Return [x, y] of the center of cell containing provided text 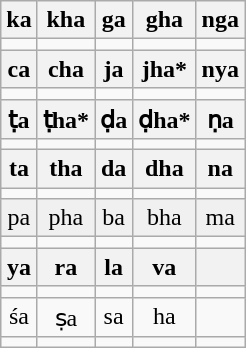
śa [19, 317]
na [220, 169]
ṭha* [66, 119]
ka [19, 20]
dha [164, 169]
cha [66, 69]
gha [164, 20]
nga [220, 20]
pa [19, 218]
la [114, 267]
ga [114, 20]
ṭa [19, 119]
va [164, 267]
ba [114, 218]
da [114, 169]
ya [19, 267]
kha [66, 20]
bha [164, 218]
ta [19, 169]
ra [66, 267]
ḍha* [164, 119]
ja [114, 69]
ṣa [66, 317]
sa [114, 317]
jha* [164, 69]
pha [66, 218]
ha [164, 317]
ca [19, 69]
ḍa [114, 119]
ṇa [220, 119]
nya [220, 69]
tha [66, 169]
ma [220, 218]
